Locate the cell with the specified text and output its (X, Y) center coordinate. 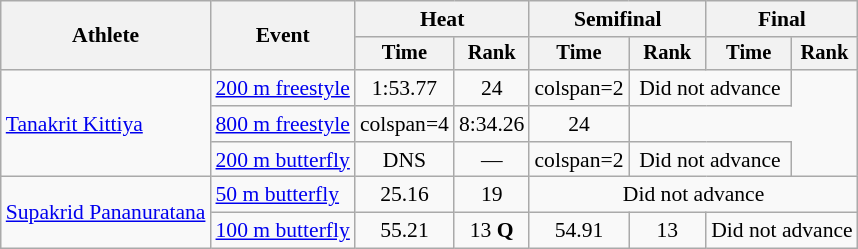
800 m freestyle (282, 124)
— (492, 160)
Event (282, 36)
Heat (442, 19)
Athlete (106, 36)
Tanakrit Kittiya (106, 124)
200 m freestyle (282, 88)
1:53.77 (404, 88)
8:34.26 (492, 124)
colspan=4 (404, 124)
200 m butterfly (282, 160)
100 m butterfly (282, 231)
Final (782, 19)
54.91 (578, 231)
Supakrid Pananuratana (106, 212)
13 Q (492, 231)
13 (667, 231)
19 (492, 195)
55.21 (404, 231)
Semifinal (618, 19)
25.16 (404, 195)
DNS (404, 160)
50 m butterfly (282, 195)
